From the cell containing the given text, extract its center point as [X, Y] coordinate. 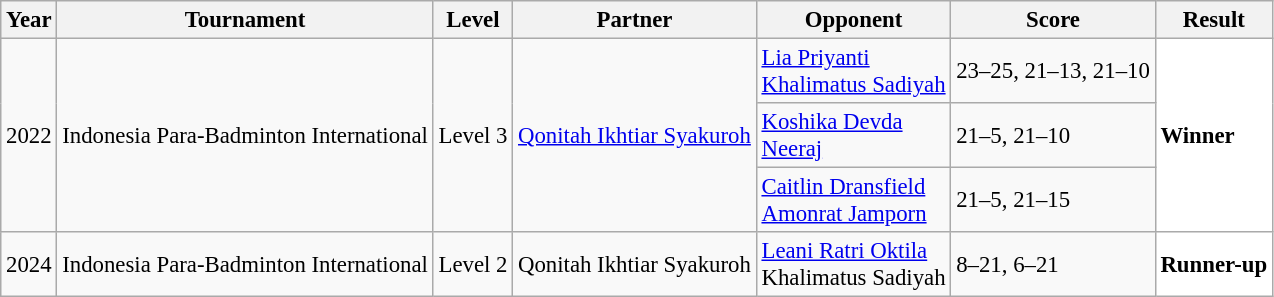
Lia Priyanti Khalimatus Sadiyah [854, 72]
Tournament [245, 20]
Level [473, 20]
Runner-up [1214, 264]
Score [1053, 20]
8–21, 6–21 [1053, 264]
Level 2 [473, 264]
Result [1214, 20]
Year [29, 20]
Level 3 [473, 136]
21–5, 21–15 [1053, 200]
Koshika Devda Neeraj [854, 136]
Winner [1214, 136]
Caitlin Dransfield Amonrat Jamporn [854, 200]
21–5, 21–10 [1053, 136]
2024 [29, 264]
2022 [29, 136]
Partner [634, 20]
Leani Ratri Oktila Khalimatus Sadiyah [854, 264]
23–25, 21–13, 21–10 [1053, 72]
Opponent [854, 20]
